Locate the cell with the specified text and output its [x, y] center coordinate. 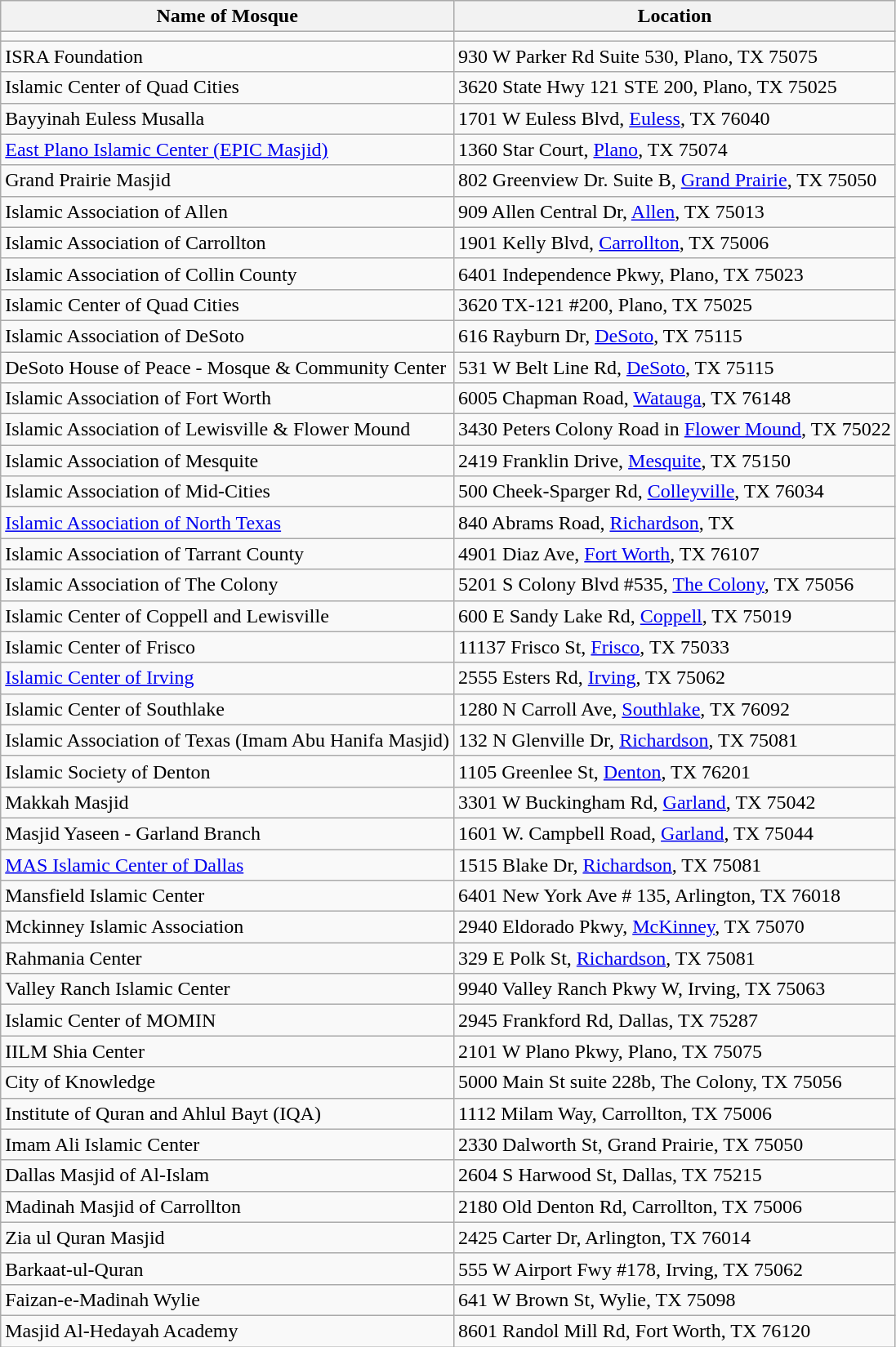
9940 Valley Ranch Pkwy W, Irving, TX 75063 [675, 989]
Islamic Center of Southlake [227, 709]
Imam Ali Islamic Center [227, 1144]
Mckinney Islamic Association [227, 927]
2425 Carter Dr, Arlington, TX 76014 [675, 1238]
ISRA Foundation [227, 56]
6401 New York Ave # 135, Arlington, TX 76018 [675, 896]
Zia ul Quran Masjid [227, 1238]
IILM Shia Center [227, 1051]
3620 State Hwy 121 STE 200, Plano, TX 75025 [675, 87]
2940 Eldorado Pkwy, McKinney, TX 75070 [675, 927]
Faizan-e-Madinah Wylie [227, 1300]
1112 Milam Way, Carrollton, TX 75006 [675, 1113]
Islamic Association of Fort Worth [227, 399]
641 W Brown St, Wylie, TX 75098 [675, 1300]
3620 TX-121 #200, Plano, TX 75025 [675, 305]
616 Rayburn Dr, DeSoto, TX 75115 [675, 336]
2945 Frankford Rd, Dallas, TX 75287 [675, 1020]
2180 Old Denton Rd, Carrollton, TX 75006 [675, 1207]
1105 Greenlee St, Denton, TX 76201 [675, 771]
11137 Frisco St, Frisco, TX 75033 [675, 647]
East Plano Islamic Center (EPIC Masjid) [227, 149]
Islamic Association of Texas (Imam Abu Hanifa Masjid) [227, 740]
Islamic Center of Irving [227, 678]
Islamic Society of Denton [227, 771]
3301 W Buckingham Rd, Garland, TX 75042 [675, 802]
3430 Peters Colony Road in Flower Mound, TX 75022 [675, 430]
2101 W Plano Pkwy, Plano, TX 75075 [675, 1051]
Islamic Center of Coppell and Lewisville [227, 616]
Rahmania Center [227, 958]
City of Knowledge [227, 1082]
930 W Parker Rd Suite 530, Plano, TX 75075 [675, 56]
Dallas Masjid of Al-Islam [227, 1175]
2604 S Harwood St, Dallas, TX 75215 [675, 1175]
Islamic Association of Allen [227, 212]
Islamic Center of Frisco [227, 647]
Islamic Association of Collin County [227, 274]
Institute of Quran and Ahlul Bayt (IQA) [227, 1113]
8601 Randol Mill Rd, Fort Worth, TX 76120 [675, 1331]
Bayyinah Euless Musalla [227, 118]
2555 Esters Rd, Irving, TX 75062 [675, 678]
MAS Islamic Center of Dallas [227, 865]
Mansfield Islamic Center [227, 896]
Masjid Yaseen - Garland Branch [227, 833]
Madinah Masjid of Carrollton [227, 1207]
909 Allen Central Dr, Allen, TX 75013 [675, 212]
Masjid Al-Hedayah Academy [227, 1331]
1360 Star Court, Plano, TX 75074 [675, 149]
Islamic Center of MOMIN [227, 1020]
1901 Kelly Blvd, Carrollton, TX 75006 [675, 243]
329 E Polk St, Richardson, TX 75081 [675, 958]
1701 W Euless Blvd, Euless, TX 76040 [675, 118]
1515 Blake Dr, Richardson, TX 75081 [675, 865]
Islamic Association of DeSoto [227, 336]
Valley Ranch Islamic Center [227, 989]
600 E Sandy Lake Rd, Coppell, TX 75019 [675, 616]
531 W Belt Line Rd, DeSoto, TX 75115 [675, 367]
Islamic Association of Tarrant County [227, 554]
1280 N Carroll Ave, Southlake, TX 76092 [675, 709]
1601 W. Campbell Road, Garland, TX 75044 [675, 833]
DeSoto House of Peace - Mosque & Community Center [227, 367]
840 Abrams Road, Richardson, TX [675, 523]
Islamic Association of The Colony [227, 585]
4901 Diaz Ave, Fort Worth, TX 76107 [675, 554]
6401 Independence Pkwy, Plano, TX 75023 [675, 274]
Islamic Association of Mid-Cities [227, 492]
6005 Chapman Road, Watauga, TX 76148 [675, 399]
5000 Main St suite 228b, The Colony, TX 75056 [675, 1082]
132 N Glenville Dr, Richardson, TX 75081 [675, 740]
2419 Franklin Drive, Mesquite, TX 75150 [675, 461]
Makkah Masjid [227, 802]
Grand Prairie Masjid [227, 181]
Islamic Association of Carrollton [227, 243]
500 Cheek-Sparger Rd, Colleyville, TX 76034 [675, 492]
Name of Mosque [227, 16]
Barkaat-ul-Quran [227, 1269]
555 W Airport Fwy #178, Irving, TX 75062 [675, 1269]
2330 Dalworth St, Grand Prairie, TX 75050 [675, 1144]
Islamic Association of Lewisville & Flower Mound [227, 430]
Islamic Association of North Texas [227, 523]
802 Greenview Dr. Suite B, Grand Prairie, TX 75050 [675, 181]
Location [675, 16]
Islamic Association of Mesquite [227, 461]
5201 S Colony Blvd #535, The Colony, TX 75056 [675, 585]
